Determine the [X, Y] coordinate at the center of the cell enclosing the given text.  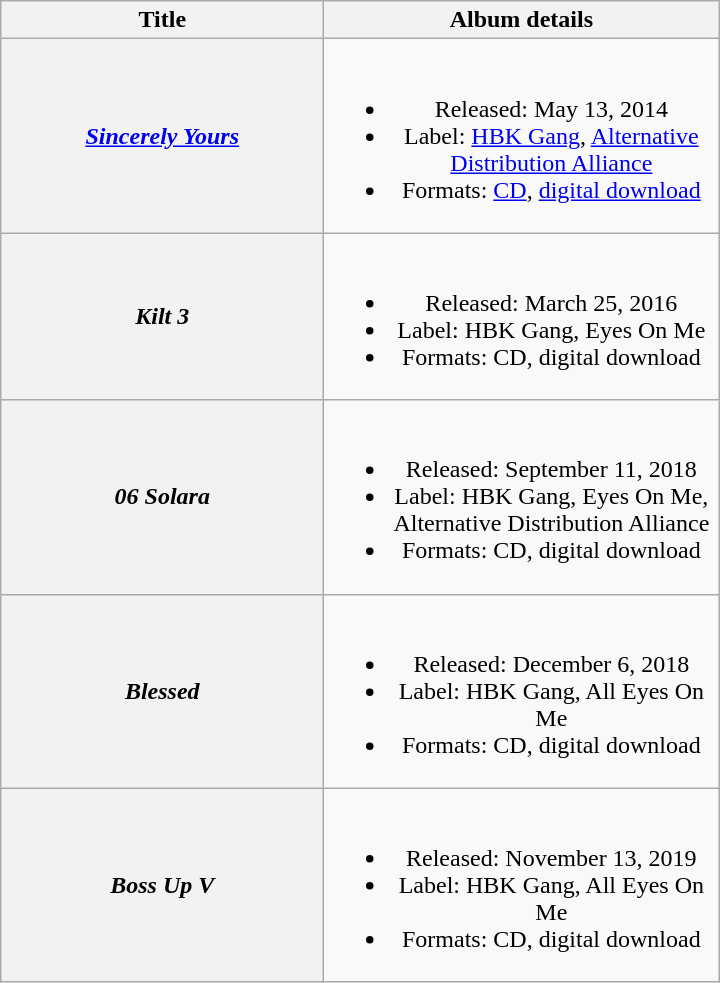
06 Solara [162, 497]
Sincerely Yours [162, 136]
Released: December 6, 2018Label: HBK Gang, All Eyes On MeFormats: CD, digital download [522, 691]
Released: November 13, 2019Label: HBK Gang, All Eyes On MeFormats: CD, digital download [522, 885]
Kilt 3 [162, 316]
Released: May 13, 2014Label: HBK Gang, Alternative Distribution AllianceFormats: CD, digital download [522, 136]
Title [162, 20]
Album details [522, 20]
Blessed [162, 691]
Released: September 11, 2018Label: HBK Gang, Eyes On Me, Alternative Distribution AllianceFormats: CD, digital download [522, 497]
Boss Up V [162, 885]
Released: March 25, 2016Label: HBK Gang, Eyes On MeFormats: CD, digital download [522, 316]
